Locate the cell with the specified text and output its [X, Y] center coordinate. 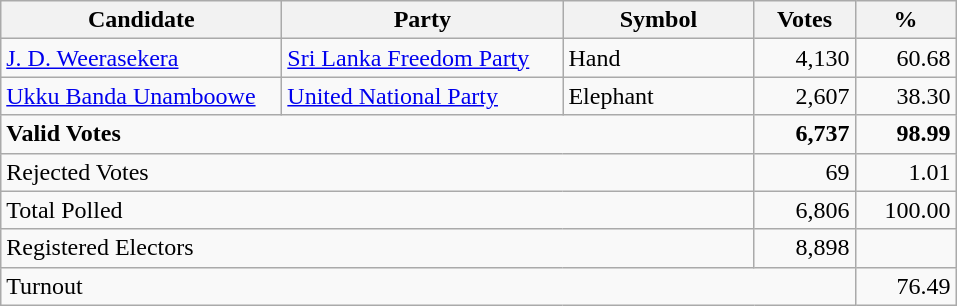
J. D. Weerasekera [142, 58]
6,806 [804, 210]
8,898 [804, 248]
Elephant [658, 96]
1.01 [906, 172]
Registered Electors [378, 248]
Votes [804, 20]
98.99 [906, 134]
Hand [658, 58]
Turnout [428, 286]
Symbol [658, 20]
Ukku Banda Unamboowe [142, 96]
2,607 [804, 96]
76.49 [906, 286]
6,737 [804, 134]
% [906, 20]
100.00 [906, 210]
69 [804, 172]
4,130 [804, 58]
Rejected Votes [378, 172]
Candidate [142, 20]
Sri Lanka Freedom Party [422, 58]
60.68 [906, 58]
38.30 [906, 96]
Party [422, 20]
Valid Votes [378, 134]
United National Party [422, 96]
Total Polled [378, 210]
